Search for the cell housing the specified text and yield its (X, Y) center coordinate. 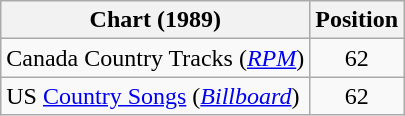
Position (357, 20)
Chart (1989) (156, 20)
US Country Songs (Billboard) (156, 96)
Canada Country Tracks (RPM) (156, 58)
